Detect which cell encompasses the target text, then output its (X, Y) center coordinate. 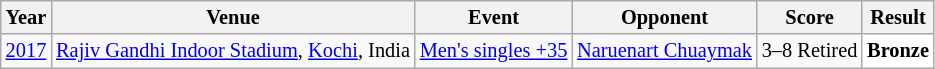
2017 (26, 51)
Opponent (664, 17)
Naruenart Chuaymak (664, 51)
Men's singles +35 (494, 51)
Venue (233, 17)
Bronze (898, 51)
Score (810, 17)
Result (898, 17)
Year (26, 17)
Rajiv Gandhi Indoor Stadium, Kochi, India (233, 51)
Event (494, 17)
3–8 Retired (810, 51)
